Extract the [X, Y] coordinate from the center of the cell holding the provided text.  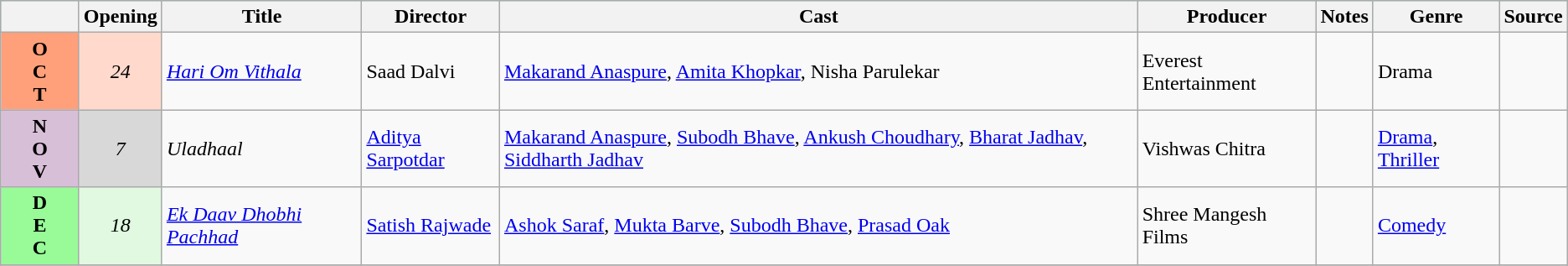
Drama, Thriller [1436, 149]
Makarand Anaspure, Subodh Bhave, Ankush Choudhary, Bharat Jadhav, Siddharth Jadhav [818, 149]
Genre [1436, 17]
Vishwas Chitra [1226, 149]
Drama [1436, 71]
Comedy [1436, 226]
Makarand Anaspure, Amita Khopkar, Nisha Parulekar [818, 71]
Producer [1226, 17]
Cast [818, 17]
24 [121, 71]
NOV [40, 149]
Director [431, 17]
7 [121, 149]
Ek Daav Dhobhi Pachhad [261, 226]
Notes [1344, 17]
OCT [40, 71]
18 [121, 226]
DEC [40, 226]
Uladhaal [261, 149]
Aditya Sarpotdar [431, 149]
Saad Dalvi [431, 71]
Ashok Saraf, Mukta Barve, Subodh Bhave, Prasad Oak [818, 226]
Hari Om Vithala [261, 71]
Opening [121, 17]
Everest Entertainment [1226, 71]
Source [1533, 17]
Title [261, 17]
Satish Rajwade [431, 226]
Shree Mangesh Films [1226, 226]
